Provide the (X, Y) coordinate of the cell's center where the given text is located.  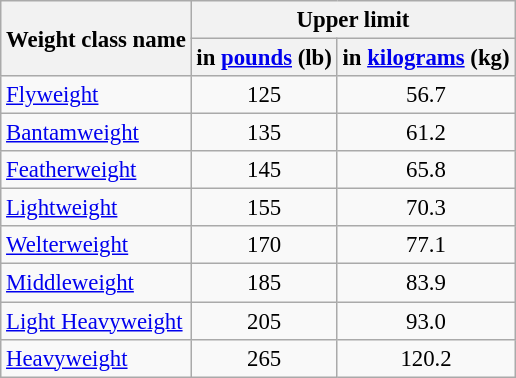
Light Heavyweight (96, 321)
61.2 (426, 133)
170 (264, 245)
65.8 (426, 170)
145 (264, 170)
77.1 (426, 245)
120.2 (426, 358)
155 (264, 208)
Bantamweight (96, 133)
Weight class name (96, 38)
83.9 (426, 283)
Featherweight (96, 170)
Flyweight (96, 95)
Heavyweight (96, 358)
125 (264, 95)
56.7 (426, 95)
70.3 (426, 208)
265 (264, 358)
Middleweight (96, 283)
in pounds (lb) (264, 58)
Lightweight (96, 208)
205 (264, 321)
135 (264, 133)
185 (264, 283)
93.0 (426, 321)
Welterweight (96, 245)
Upper limit (353, 20)
in kilograms (kg) (426, 58)
